For the text-containing cell, return its midpoint in [x, y] coordinate format. 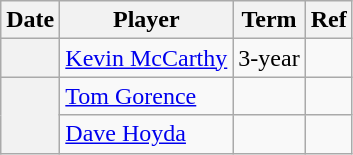
Kevin McCarthy [146, 58]
Term [269, 20]
Date [30, 20]
Tom Gorence [146, 96]
Ref [328, 20]
3-year [269, 58]
Player [146, 20]
Dave Hoyda [146, 134]
